For the text-containing cell, return its midpoint in [x, y] coordinate format. 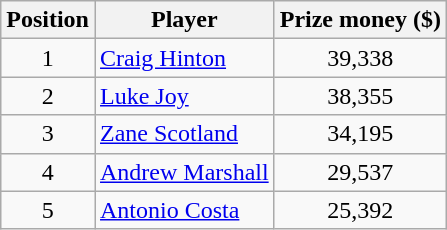
39,338 [360, 58]
Prize money ($) [360, 20]
Zane Scotland [184, 134]
34,195 [360, 134]
5 [48, 210]
25,392 [360, 210]
38,355 [360, 96]
Craig Hinton [184, 58]
Antonio Costa [184, 210]
1 [48, 58]
4 [48, 172]
3 [48, 134]
Player [184, 20]
Luke Joy [184, 96]
2 [48, 96]
Position [48, 20]
29,537 [360, 172]
Andrew Marshall [184, 172]
